Return [X, Y] of the center of cell containing provided text 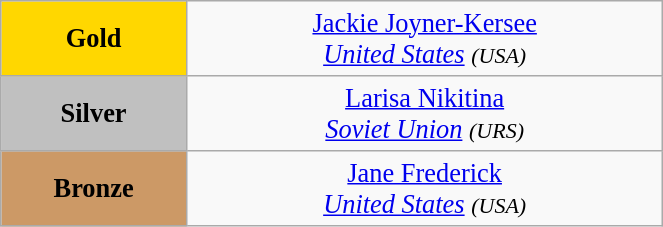
Jackie Joyner-KerseeUnited States (USA) [424, 38]
Gold [94, 38]
Larisa NikitinaSoviet Union (URS) [424, 112]
Bronze [94, 188]
Silver [94, 112]
Jane FrederickUnited States (USA) [424, 188]
